From the cell containing the given text, extract its center point as (X, Y) coordinate. 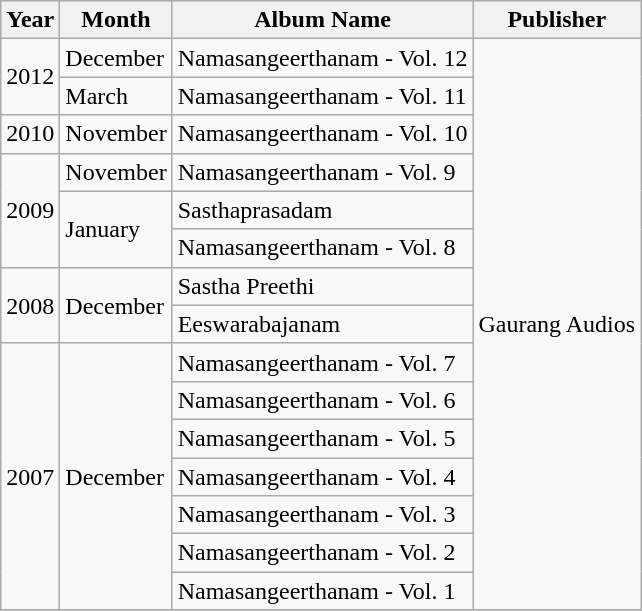
Namasangeerthanam - Vol. 10 (322, 134)
2012 (30, 77)
Namasangeerthanam - Vol. 8 (322, 248)
January (116, 229)
Namasangeerthanam - Vol. 5 (322, 438)
2008 (30, 305)
2007 (30, 476)
Album Name (322, 20)
March (116, 96)
Namasangeerthanam - Vol. 12 (322, 58)
Sasthaprasadam (322, 210)
Namasangeerthanam - Vol. 7 (322, 362)
Namasangeerthanam - Vol. 2 (322, 553)
Namasangeerthanam - Vol. 3 (322, 515)
2009 (30, 210)
Namasangeerthanam - Vol. 4 (322, 477)
Sastha Preethi (322, 286)
Eeswarabajanam (322, 324)
2010 (30, 134)
Month (116, 20)
Namasangeerthanam - Vol. 11 (322, 96)
Gaurang Audios (557, 324)
Publisher (557, 20)
Namasangeerthanam - Vol. 1 (322, 591)
Namasangeerthanam - Vol. 9 (322, 172)
Namasangeerthanam - Vol. 6 (322, 400)
Year (30, 20)
